Return the [x, y] coordinate for the center point of the cell that contains the specified text.  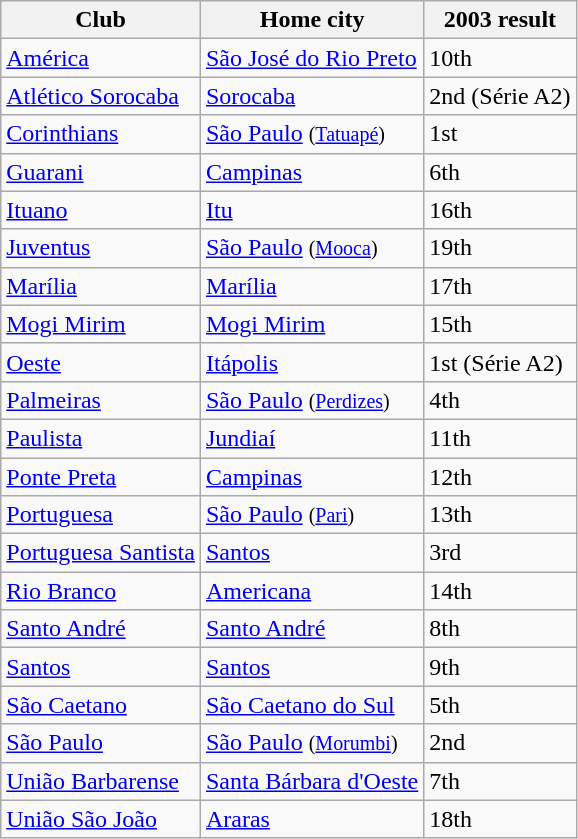
São Paulo (Mooca) [312, 248]
São Paulo (Morumbi) [312, 743]
Jundiaí [312, 438]
18th [500, 819]
2nd [500, 743]
14th [500, 591]
Corinthians [101, 134]
Ponte Preta [101, 477]
Paulista [101, 438]
São Paulo (Tatuapé) [312, 134]
Itápolis [312, 362]
Portuguesa Santista [101, 553]
Oeste [101, 362]
2003 result [500, 20]
9th [500, 667]
Santa Bárbara d'Oeste [312, 781]
10th [500, 58]
Guarani [101, 172]
Rio Branco [101, 591]
Araras [312, 819]
Atlético Sorocaba [101, 96]
São Paulo (Perdizes) [312, 400]
Home city [312, 20]
América [101, 58]
11th [500, 438]
4th [500, 400]
1st [500, 134]
Palmeiras [101, 400]
Portuguesa [101, 515]
União Barbarense [101, 781]
19th [500, 248]
2nd (Série A2) [500, 96]
6th [500, 172]
8th [500, 629]
São José do Rio Preto [312, 58]
Juventus [101, 248]
Sorocaba [312, 96]
São Paulo (Pari) [312, 515]
São Caetano [101, 705]
São Paulo [101, 743]
7th [500, 781]
1st (Série A2) [500, 362]
5th [500, 705]
3rd [500, 553]
15th [500, 324]
Club [101, 20]
Ituano [101, 210]
17th [500, 286]
São Caetano do Sul [312, 705]
13th [500, 515]
16th [500, 210]
12th [500, 477]
União São João [101, 819]
Americana [312, 591]
Itu [312, 210]
